Pinpoint the cell where the given text exists, returning its [X, Y] midpoint coordinate. 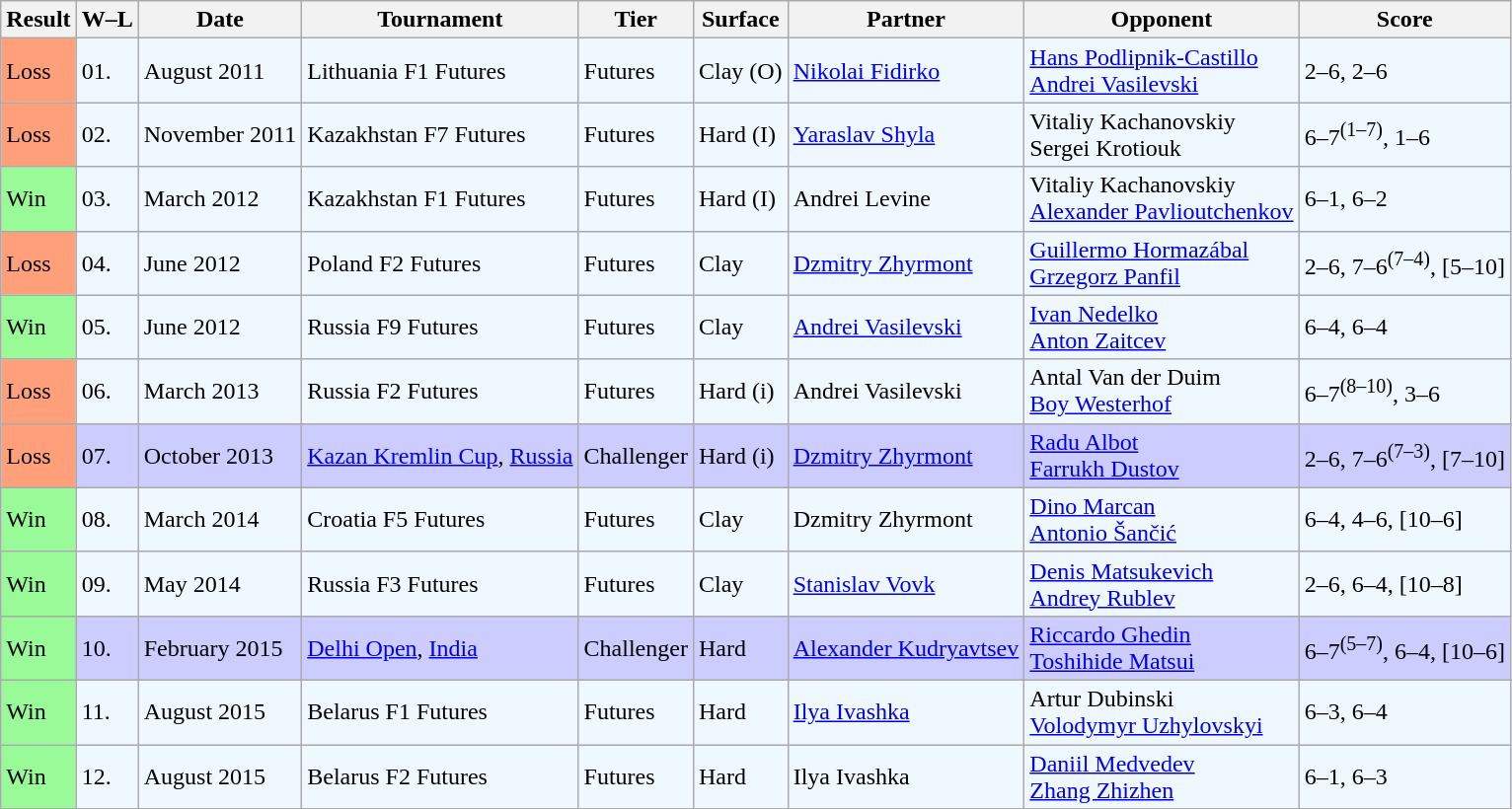
12. [107, 775]
May 2014 [219, 584]
Daniil Medvedev Zhang Zhizhen [1162, 775]
W–L [107, 20]
6–4, 6–4 [1404, 328]
Antal Van der Duim Boy Westerhof [1162, 391]
2–6, 6–4, [10–8] [1404, 584]
Russia F9 Futures [440, 328]
01. [107, 71]
Kazakhstan F7 Futures [440, 134]
February 2015 [219, 647]
09. [107, 584]
07. [107, 456]
Croatia F5 Futures [440, 519]
6–1, 6–3 [1404, 775]
11. [107, 712]
04. [107, 262]
Nikolai Fidirko [906, 71]
05. [107, 328]
Andrei Levine [906, 199]
Kazan Kremlin Cup, Russia [440, 456]
Belarus F2 Futures [440, 775]
Poland F2 Futures [440, 262]
6–4, 4–6, [10–6] [1404, 519]
Russia F2 Futures [440, 391]
August 2011 [219, 71]
6–1, 6–2 [1404, 199]
Clay (O) [740, 71]
Denis Matsukevich Andrey Rublev [1162, 584]
Partner [906, 20]
Belarus F1 Futures [440, 712]
Surface [740, 20]
Guillermo Hormazábal Grzegorz Panfil [1162, 262]
Result [38, 20]
6–3, 6–4 [1404, 712]
Kazakhstan F1 Futures [440, 199]
Vitaliy Kachanovskiy Alexander Pavlioutchenkov [1162, 199]
2–6, 2–6 [1404, 71]
6–7(8–10), 3–6 [1404, 391]
March 2012 [219, 199]
March 2013 [219, 391]
08. [107, 519]
March 2014 [219, 519]
02. [107, 134]
Stanislav Vovk [906, 584]
6–7(5–7), 6–4, [10–6] [1404, 647]
03. [107, 199]
Date [219, 20]
October 2013 [219, 456]
Riccardo Ghedin Toshihide Matsui [1162, 647]
Radu Albot Farrukh Dustov [1162, 456]
Dino Marcan Antonio Šančić [1162, 519]
Yaraslav Shyla [906, 134]
November 2011 [219, 134]
Russia F3 Futures [440, 584]
Artur Dubinski Volodymyr Uzhylovskyi [1162, 712]
Hans Podlipnik-Castillo Andrei Vasilevski [1162, 71]
2–6, 7–6(7–3), [7–10] [1404, 456]
Tier [636, 20]
Delhi Open, India [440, 647]
Opponent [1162, 20]
Lithuania F1 Futures [440, 71]
10. [107, 647]
6–7(1–7), 1–6 [1404, 134]
Score [1404, 20]
Vitaliy Kachanovskiy Sergei Krotiouk [1162, 134]
2–6, 7–6(7–4), [5–10] [1404, 262]
Alexander Kudryavtsev [906, 647]
Ivan Nedelko Anton Zaitcev [1162, 328]
06. [107, 391]
Tournament [440, 20]
